Scan for the cell matching the given text and deliver its [X, Y] coordinate at center. 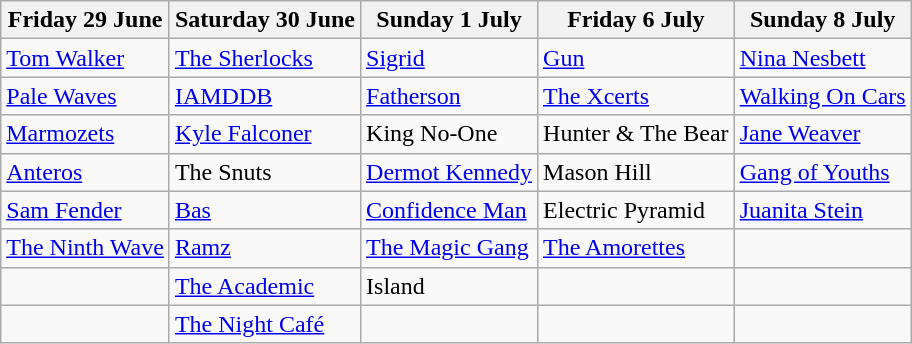
Hunter & The Bear [636, 134]
Pale Waves [86, 96]
Gang of Youths [822, 172]
Dermot Kennedy [450, 172]
The Academic [264, 286]
King No-One [450, 134]
Friday 29 June [86, 20]
The Sherlocks [264, 58]
The Amorettes [636, 248]
The Snuts [264, 172]
Juanita Stein [822, 210]
Sigrid [450, 58]
Jane Weaver [822, 134]
Friday 6 July [636, 20]
Mason Hill [636, 172]
Saturday 30 June [264, 20]
IAMDDB [264, 96]
Marmozets [86, 134]
The Night Café [264, 324]
Gun [636, 58]
The Ninth Wave [86, 248]
The Xcerts [636, 96]
Electric Pyramid [636, 210]
Tom Walker [86, 58]
The Magic Gang [450, 248]
Anteros [86, 172]
Sunday 8 July [822, 20]
Walking On Cars [822, 96]
Ramz [264, 248]
Island [450, 286]
Fatherson [450, 96]
Bas [264, 210]
Sunday 1 July [450, 20]
Sam Fender [86, 210]
Nina Nesbett [822, 58]
Kyle Falconer [264, 134]
Confidence Man [450, 210]
